Return [X, Y] of the center of cell containing provided text 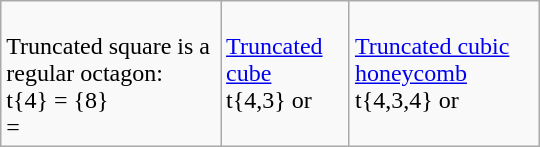
Truncated cubic honeycombt{4,3,4} or [444, 74]
Truncated square is a regular octagon:t{4} = {8} = [111, 74]
Truncated cubet{4,3} or [286, 74]
